Search for the cell housing the specified text and yield its (X, Y) center coordinate. 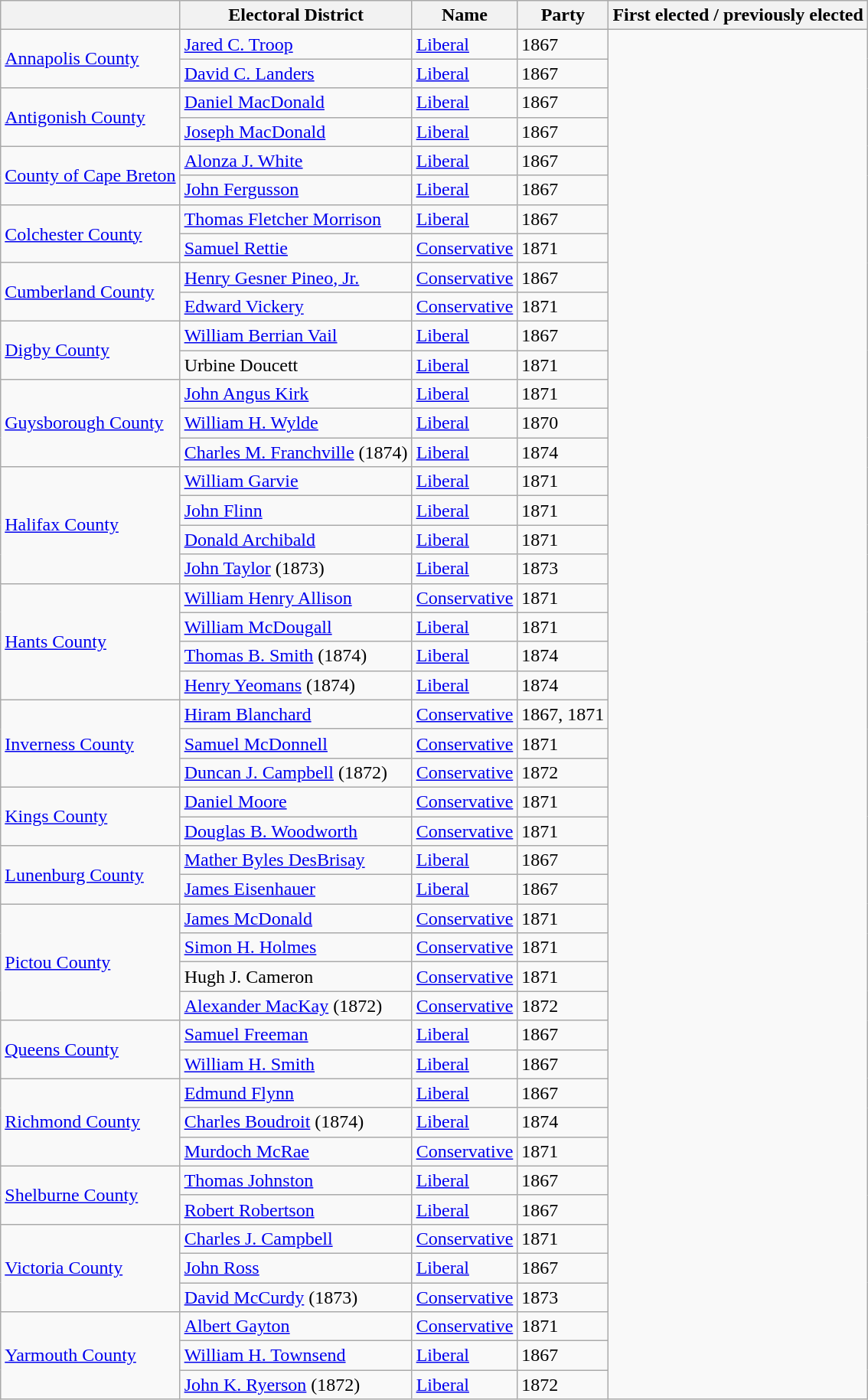
Daniel MacDonald (295, 103)
William Henry Allison (295, 598)
Antigonish County (90, 117)
Digby County (90, 350)
Thomas Johnston (295, 1180)
Robert Robertson (295, 1209)
David C. Landers (295, 73)
John K. Ryerson (1872) (295, 1385)
Duncan J. Campbell (1872) (295, 772)
Cumberland County (90, 292)
James Eisenhauer (295, 889)
Richmond County (90, 1122)
William McDougall (295, 627)
Thomas Fletcher Morrison (295, 219)
John Flinn (295, 511)
Kings County (90, 816)
County of Cape Breton (90, 175)
Douglas B. Woodworth (295, 831)
Samuel McDonnell (295, 743)
Simon H. Holmes (295, 948)
Daniel Moore (295, 801)
William Berrian Vail (295, 335)
Hiram Blanchard (295, 714)
Colchester County (90, 233)
Samuel Freeman (295, 1035)
Alexander MacKay (1872) (295, 1006)
First elected / previously elected (738, 15)
Henry Gesner Pineo, Jr. (295, 277)
Hugh J. Cameron (295, 977)
Charles Boudroit (1874) (295, 1122)
Samuel Rettie (295, 248)
John Fergusson (295, 190)
Annapolis County (90, 59)
Inverness County (90, 743)
1867, 1871 (563, 714)
Name (465, 15)
Albert Gayton (295, 1327)
Guysborough County (90, 423)
Edward Vickery (295, 306)
Edmund Flynn (295, 1093)
Urbine Doucett (295, 365)
Lunenburg County (90, 875)
Electoral District (295, 15)
Thomas B. Smith (1874) (295, 656)
Shelburne County (90, 1195)
John Angus Kirk (295, 394)
Mather Byles DesBrisay (295, 860)
Charles M. Franchville (1874) (295, 452)
Donald Archibald (295, 540)
John Taylor (1873) (295, 569)
William H. Smith (295, 1064)
1870 (563, 423)
William H. Townsend (295, 1356)
Halifax County (90, 525)
David McCurdy (1873) (295, 1297)
William Garvie (295, 481)
Murdoch McRae (295, 1151)
William H. Wylde (295, 423)
James McDonald (295, 919)
Queens County (90, 1049)
Alonza J. White (295, 161)
Yarmouth County (90, 1356)
Party (563, 15)
Joseph MacDonald (295, 132)
Hants County (90, 641)
Charles J. Campbell (295, 1238)
Pictou County (90, 962)
Victoria County (90, 1268)
Jared C. Troop (295, 44)
Henry Yeomans (1874) (295, 685)
John Ross (295, 1268)
